Find where the given text appears and provide that cell's center as (x, y) coordinate. 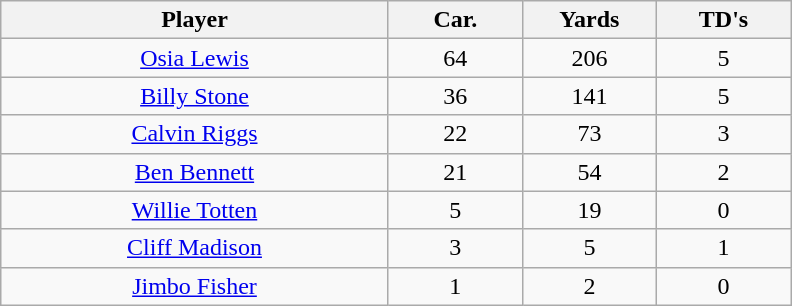
141 (589, 96)
Ben Bennett (194, 172)
Billy Stone (194, 96)
206 (589, 58)
Car. (455, 20)
Jimbo Fisher (194, 286)
Cliff Madison (194, 248)
Osia Lewis (194, 58)
36 (455, 96)
54 (589, 172)
Yards (589, 20)
Willie Totten (194, 210)
TD's (723, 20)
64 (455, 58)
19 (589, 210)
Player (194, 20)
73 (589, 134)
21 (455, 172)
22 (455, 134)
Calvin Riggs (194, 134)
